Search for the cell housing the specified text and yield its [X, Y] center coordinate. 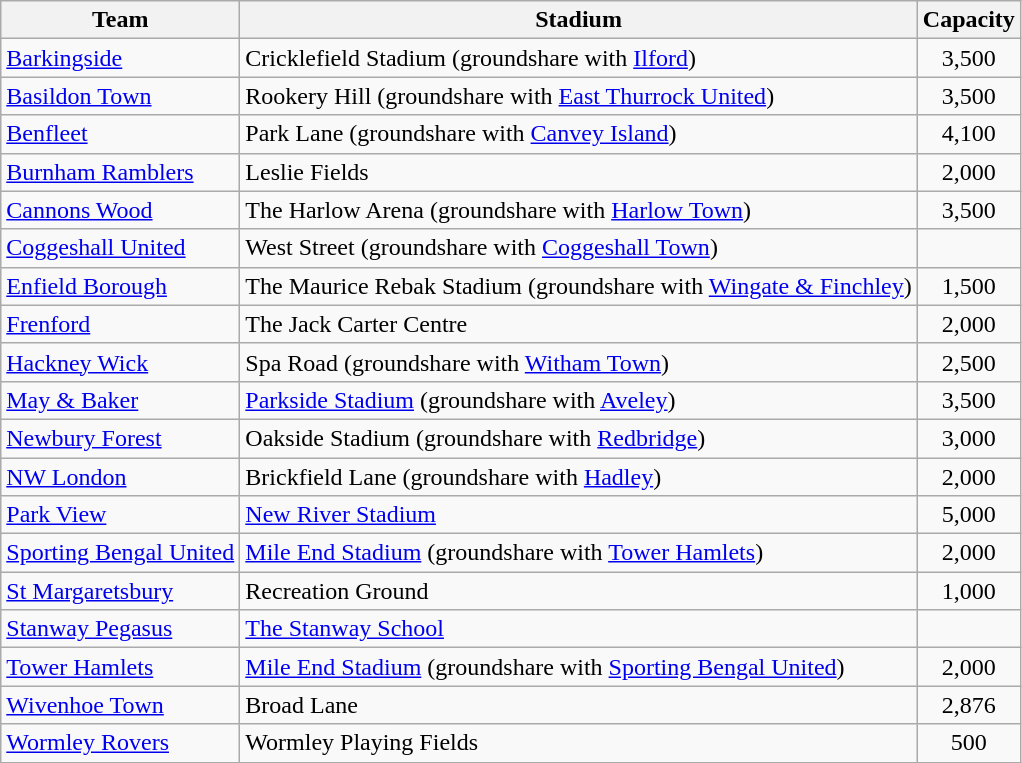
Park Lane (groundshare with Canvey Island) [579, 134]
St Margaretsbury [120, 591]
Newbury Forest [120, 438]
Mile End Stadium (groundshare with Tower Hamlets) [579, 553]
Team [120, 20]
3,000 [968, 438]
Leslie Fields [579, 172]
The Stanway School [579, 629]
NW London [120, 477]
The Maurice Rebak Stadium (groundshare with Wingate & Finchley) [579, 286]
2,876 [968, 705]
Recreation Ground [579, 591]
Mile End Stadium (groundshare with Sporting Bengal United) [579, 667]
Enfield Borough [120, 286]
The Jack Carter Centre [579, 324]
Coggeshall United [120, 248]
Cannons Wood [120, 210]
New River Stadium [579, 515]
Benfleet [120, 134]
Frenford [120, 324]
Tower Hamlets [120, 667]
5,000 [968, 515]
1,000 [968, 591]
Burnham Ramblers [120, 172]
Wormley Playing Fields [579, 743]
Broad Lane [579, 705]
Stadium [579, 20]
Stanway Pegasus [120, 629]
Wormley Rovers [120, 743]
2,500 [968, 362]
May & Baker [120, 400]
The Harlow Arena (groundshare with Harlow Town) [579, 210]
Capacity [968, 20]
Barkingside [120, 58]
West Street (groundshare with Coggeshall Town) [579, 248]
1,500 [968, 286]
Brickfield Lane (groundshare with Hadley) [579, 477]
500 [968, 743]
Parkside Stadium (groundshare with Aveley) [579, 400]
Spa Road (groundshare with Witham Town) [579, 362]
Hackney Wick [120, 362]
Park View [120, 515]
Sporting Bengal United [120, 553]
Wivenhoe Town [120, 705]
Rookery Hill (groundshare with East Thurrock United) [579, 96]
Basildon Town [120, 96]
Oakside Stadium (groundshare with Redbridge) [579, 438]
4,100 [968, 134]
Cricklefield Stadium (groundshare with Ilford) [579, 58]
